Scan for the cell matching the given text and deliver its [x, y] coordinate at center. 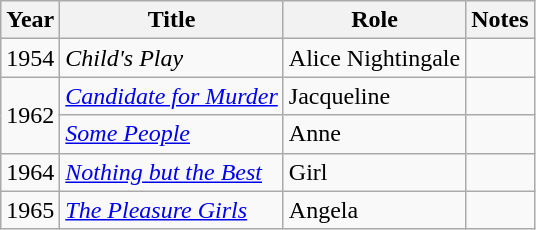
Angela [374, 210]
1965 [30, 210]
Notes [500, 20]
Anne [374, 134]
1964 [30, 172]
Girl [374, 172]
Some People [172, 134]
Title [172, 20]
Year [30, 20]
Child's Play [172, 58]
Alice Nightingale [374, 58]
Nothing but the Best [172, 172]
1954 [30, 58]
Jacqueline [374, 96]
Candidate for Murder [172, 96]
The Pleasure Girls [172, 210]
Role [374, 20]
1962 [30, 115]
